Return (X, Y) of the center of cell containing provided text 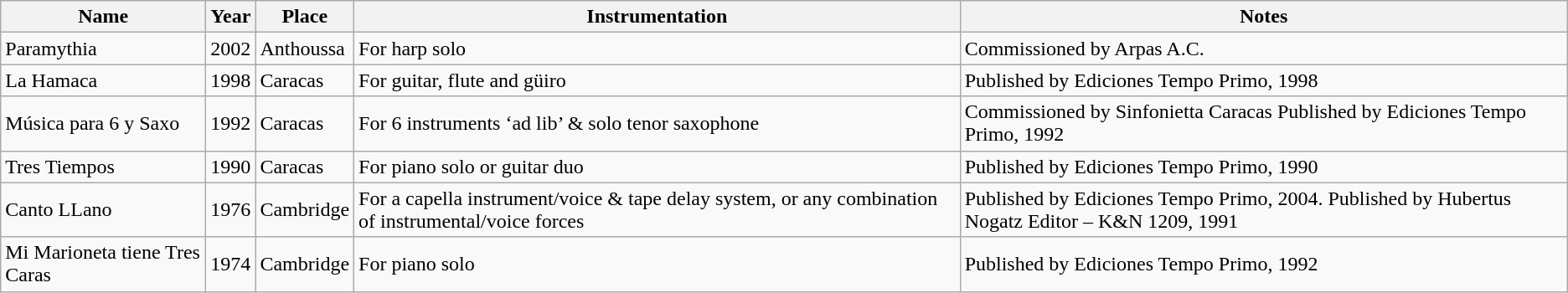
Name (104, 17)
Instrumentation (658, 17)
1992 (231, 124)
1976 (231, 209)
La Hamaca (104, 80)
Published by Ediciones Tempo Primo, 1990 (1263, 167)
2002 (231, 49)
Published by Ediciones Tempo Primo, 2004. Published by Hubertus Nogatz Editor – K&N 1209, 1991 (1263, 209)
For piano solo or guitar duo (658, 167)
Notes (1263, 17)
Paramythia (104, 49)
Tres Tiempos (104, 167)
Commissioned by Arpas A.C. (1263, 49)
Mi Marioneta tiene Tres Caras (104, 265)
1998 (231, 80)
Place (305, 17)
Canto LLano (104, 209)
1990 (231, 167)
Year (231, 17)
1974 (231, 265)
For harp solo (658, 49)
For guitar, flute and güiro (658, 80)
For 6 instruments ‘ad lib’ & solo tenor saxophone (658, 124)
For piano solo (658, 265)
For a capella instrument/voice & tape delay system, or any combination of instrumental/voice forces (658, 209)
Commissioned by Sinfonietta Caracas Published by Ediciones Tempo Primo, 1992 (1263, 124)
Música para 6 y Saxo (104, 124)
Anthoussa (305, 49)
Published by Ediciones Tempo Primo, 1992 (1263, 265)
Published by Ediciones Tempo Primo, 1998 (1263, 80)
